Return [x, y] of the center of cell containing provided text 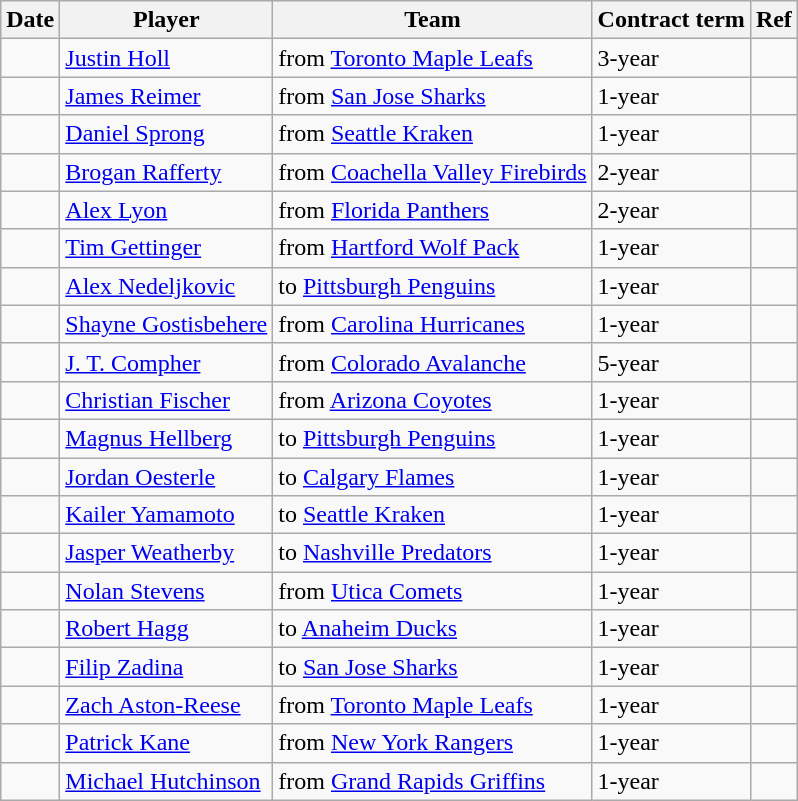
Daniel Sprong [166, 134]
Zach Aston-Reese [166, 705]
to Calgary Flames [432, 477]
Ref [774, 20]
Player [166, 20]
J. T. Compher [166, 362]
from Colorado Avalanche [432, 362]
Jordan Oesterle [166, 477]
Jasper Weatherby [166, 553]
Michael Hutchinson [166, 781]
from Seattle Kraken [432, 134]
Justin Holl [166, 58]
to San Jose Sharks [432, 667]
Kailer Yamamoto [166, 515]
from Grand Rapids Griffins [432, 781]
Nolan Stevens [166, 591]
from Arizona Coyotes [432, 400]
Tim Gettinger [166, 248]
Team [432, 20]
from Florida Panthers [432, 210]
5-year [671, 362]
James Reimer [166, 96]
Contract term [671, 20]
to Anaheim Ducks [432, 629]
3-year [671, 58]
Filip Zadina [166, 667]
Patrick Kane [166, 743]
Shayne Gostisbehere [166, 324]
to Seattle Kraken [432, 515]
Alex Nedeljkovic [166, 286]
to Nashville Predators [432, 553]
Brogan Rafferty [166, 172]
from Hartford Wolf Pack [432, 248]
Magnus Hellberg [166, 438]
Date [30, 20]
Christian Fischer [166, 400]
from New York Rangers [432, 743]
Robert Hagg [166, 629]
from Carolina Hurricanes [432, 324]
from Utica Comets [432, 591]
from San Jose Sharks [432, 96]
Alex Lyon [166, 210]
from Coachella Valley Firebirds [432, 172]
